Return [X, Y] of the center of cell containing provided text 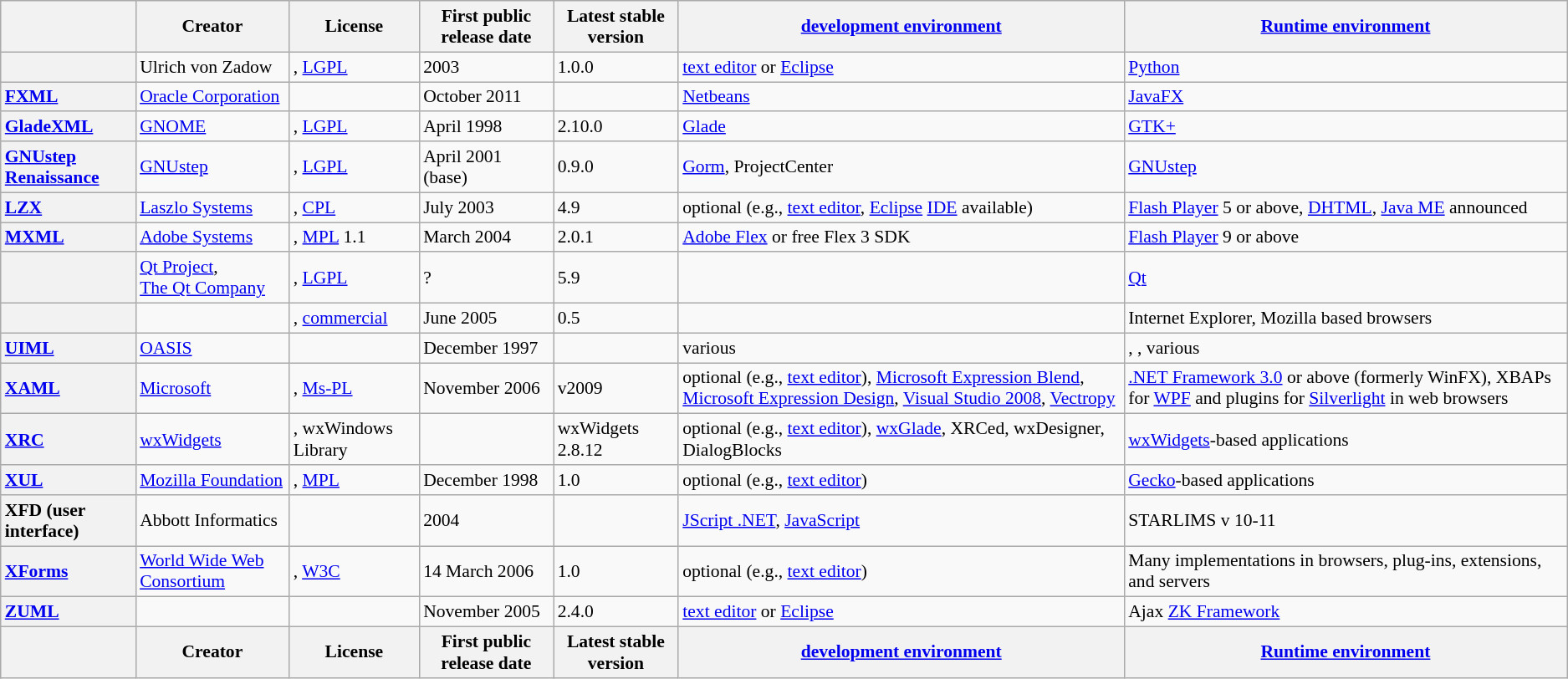
Qt [1345, 278]
Ulrich von Zadow [212, 67]
Many implementations in browsers, plug-ins, extensions, and servers [1345, 572]
LZX [69, 207]
Gecko-based applications [1345, 480]
XAML [69, 388]
June 2005 [487, 319]
GTK+ [1345, 127]
XForms [69, 572]
GladeXML [69, 127]
.NET Framework 3.0 or above (formerly WinFX), XBAPs for WPF and plugins for Silverlight in web browsers [1345, 388]
XFD (user interface) [69, 520]
XUL [69, 480]
Mozilla Foundation [212, 480]
OASIS [212, 348]
December 1998 [487, 480]
wxWidgets [212, 440]
July 2003 [487, 207]
, wxWindows Library [355, 440]
JavaFX [1345, 97]
, MPL [355, 480]
Abbott Informatics [212, 520]
October 2011 [487, 97]
Flash Player 9 or above [1345, 237]
0.5 [616, 319]
Adobe Flex or free Flex 3 SDK [901, 237]
v2009 [616, 388]
optional (e.g., text editor, Eclipse IDE available) [901, 207]
April 1998 [487, 127]
2.10.0 [616, 127]
Ajax ZK Framework [1345, 612]
Netbeans [901, 97]
5.9 [616, 278]
MXML [69, 237]
optional (e.g., text editor), Microsoft Expression Blend, Microsoft Expression Design, Visual Studio 2008, Vectropy [901, 388]
UIML [69, 348]
Python [1345, 67]
World Wide Web Consortium [212, 572]
November 2006 [487, 388]
ZUML [69, 612]
Internet Explorer, Mozilla based browsers [1345, 319]
Laszlo Systems [212, 207]
GNOME [212, 127]
Gorm, ProjectCenter [901, 167]
Adobe Systems [212, 237]
April 2001 (base) [487, 167]
wxWidgets-based applications [1345, 440]
Glade [901, 127]
, commercial [355, 319]
, Ms-PL [355, 388]
14 March 2006 [487, 572]
1.0.0 [616, 67]
STARLIMS v 10-11 [1345, 520]
wxWidgets 2.8.12 [616, 440]
4.9 [616, 207]
various [901, 348]
2.4.0 [616, 612]
December 1997 [487, 348]
March 2004 [487, 237]
FXML [69, 97]
, MPL 1.1 [355, 237]
, W3C [355, 572]
Flash Player 5 or above, DHTML, Java ME announced [1345, 207]
0.9.0 [616, 167]
JScript .NET, JavaScript [901, 520]
XRC [69, 440]
2.0.1 [616, 237]
optional (e.g., text editor), wxGlade, XRCed, wxDesigner, DialogBlocks [901, 440]
November 2005 [487, 612]
2003 [487, 67]
, , various [1345, 348]
2004 [487, 520]
, CPL [355, 207]
GNUstep Renaissance [69, 167]
Oracle Corporation [212, 97]
Microsoft [212, 388]
Qt Project,The Qt Company [212, 278]
? [487, 278]
